Determine the [X, Y] coordinate at the center of the cell enclosing the given text.  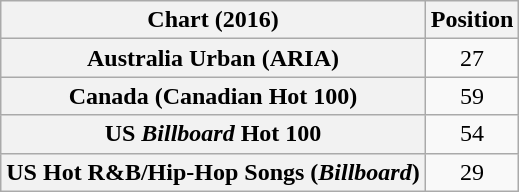
US Hot R&B/Hip-Hop Songs (Billboard) [213, 172]
27 [472, 58]
Canada (Canadian Hot 100) [213, 96]
Chart (2016) [213, 20]
US Billboard Hot 100 [213, 134]
Australia Urban (ARIA) [213, 58]
Position [472, 20]
29 [472, 172]
59 [472, 96]
54 [472, 134]
